Locate the cell with the specified text and output its (x, y) center coordinate. 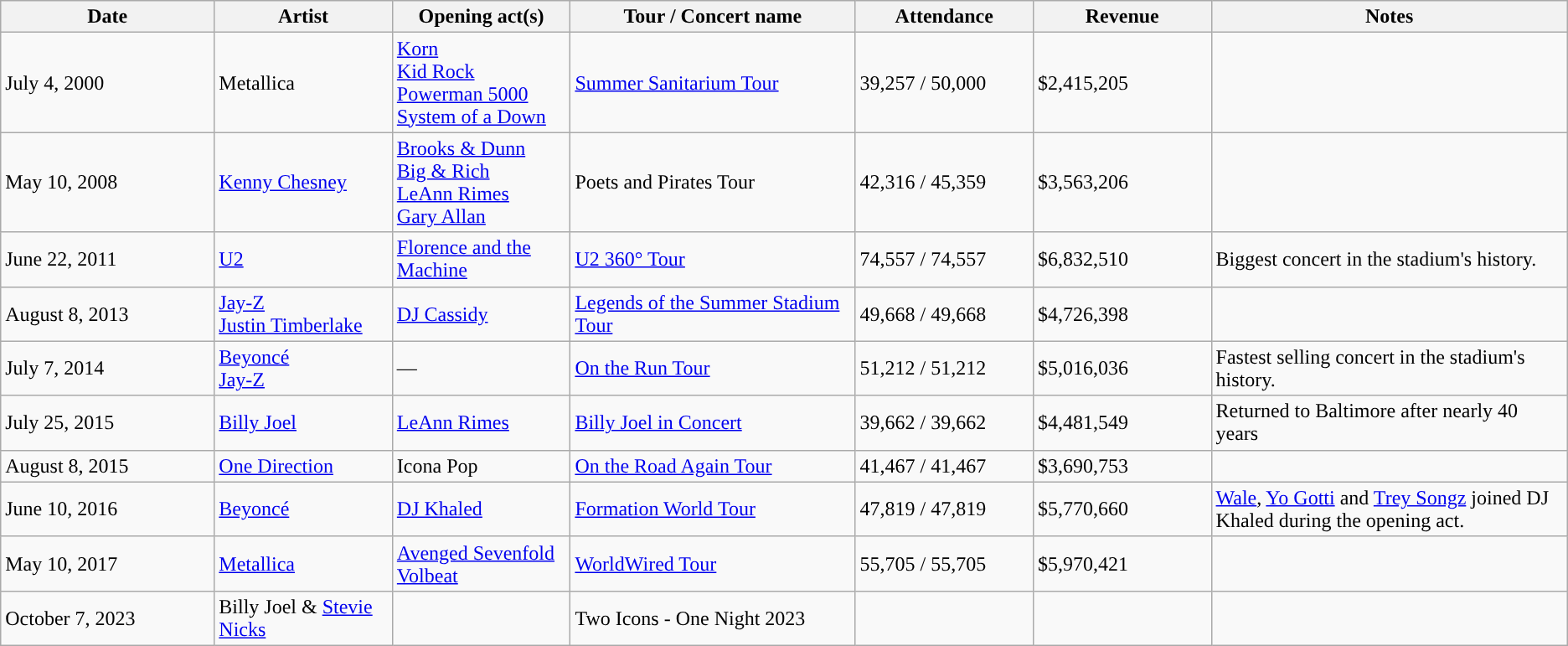
Opening act(s) (481, 17)
$3,690,753 (1122, 466)
One Direction (303, 466)
KornKid RockPowerman 5000System of a Down (481, 82)
On the Run Tour (713, 369)
49,668 / 49,668 (945, 313)
51,212 / 51,212 (945, 369)
Summer Sanitarium Tour (713, 82)
Notes (1389, 17)
Attendance (945, 17)
$4,481,549 (1122, 422)
May 10, 2008 (107, 183)
October 7, 2023 (107, 618)
$5,970,421 (1122, 563)
42,316 / 45,359 (945, 183)
Icona Pop (481, 466)
May 10, 2017 (107, 563)
39,257 / 50,000 (945, 82)
U2 360° Tour (713, 260)
July 7, 2014 (107, 369)
$6,832,510 (1122, 260)
Billy Joel in Concert (713, 422)
Revenue (1122, 17)
July 25, 2015 (107, 422)
Formation World Tour (713, 509)
Brooks & DunnBig & RichLeAnn RimesGary Allan (481, 183)
On the Road Again Tour (713, 466)
Legends of the Summer Stadium Tour (713, 313)
Biggest concert in the stadium's history. (1389, 260)
LeAnn Rimes (481, 422)
41,467 / 41,467 (945, 466)
$2,415,205 (1122, 82)
$3,563,206 (1122, 183)
47,819 / 47,819 (945, 509)
Tour / Concert name (713, 17)
Kenny Chesney (303, 183)
Beyoncé (303, 509)
39,662 / 39,662 (945, 422)
Fastest selling concert in the stadium's history. (1389, 369)
Jay-ZJustin Timberlake (303, 313)
U2 (303, 260)
DJ Khaled (481, 509)
Returned to Baltimore after nearly 40 years (1389, 422)
74,557 / 74,557 (945, 260)
$4,726,398 (1122, 313)
BeyoncéJay-Z (303, 369)
Wale, Yo Gotti and Trey Songz joined DJ Khaled during the opening act. (1389, 509)
— (481, 369)
DJ Cassidy (481, 313)
August 8, 2013 (107, 313)
Date (107, 17)
Avenged SevenfoldVolbeat (481, 563)
Artist (303, 17)
55,705 / 55,705 (945, 563)
Two Icons - One Night 2023 (713, 618)
July 4, 2000 (107, 82)
June 10, 2016 (107, 509)
August 8, 2015 (107, 466)
Poets and Pirates Tour (713, 183)
Florence and the Machine (481, 260)
$5,770,660 (1122, 509)
$5,016,036 (1122, 369)
WorldWired Tour (713, 563)
June 22, 2011 (107, 260)
Billy Joel & Stevie Nicks (303, 618)
Billy Joel (303, 422)
